Return (x, y) of the center of cell containing provided text 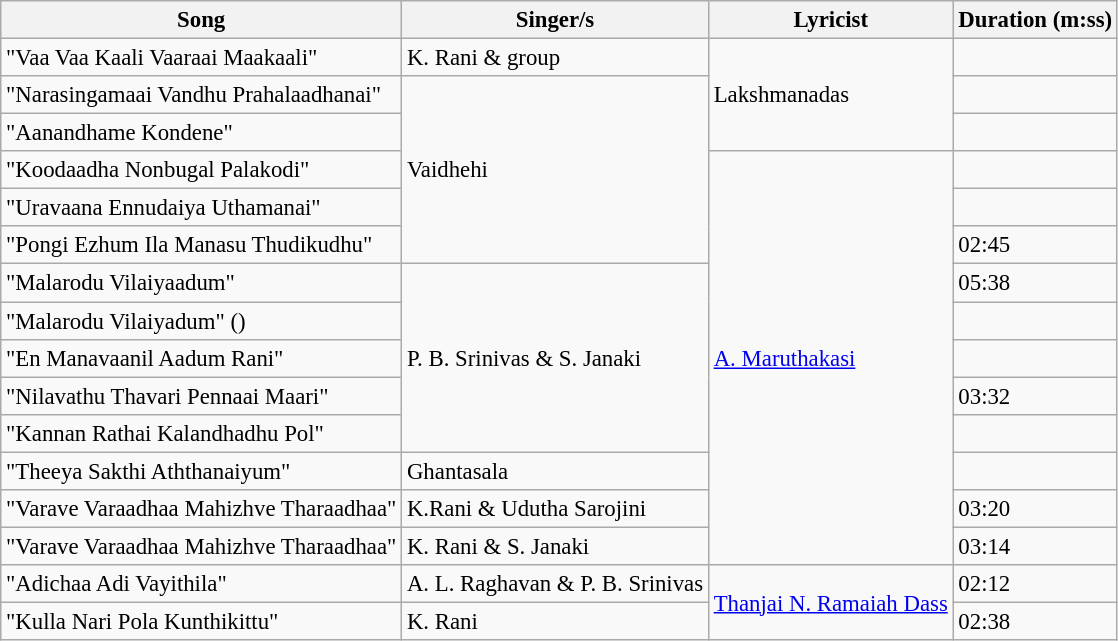
03:20 (1035, 509)
"Narasingamaai Vandhu Prahalaadhanai" (202, 95)
"Vaa Vaa Kaali Vaaraai Maakaali" (202, 58)
K. Rani & S. Janaki (556, 546)
A. L. Raghavan & P. B. Srinivas (556, 584)
02:12 (1035, 584)
"Malarodu Vilaiyaadum" (202, 283)
Vaidhehi (556, 170)
03:32 (1035, 396)
"En Manavaanil Aadum Rani" (202, 358)
P. B. Srinivas & S. Janaki (556, 358)
"Kannan Rathai Kalandhadhu Pol" (202, 433)
"Uravaana Ennudaiya Uthamanai" (202, 208)
"Koodaadha Nonbugal Palakodi" (202, 170)
Duration (m:ss) (1035, 20)
"Kulla Nari Pola Kunthikittu" (202, 621)
Lyricist (830, 20)
K. Rani & group (556, 58)
"Adichaa Adi Vayithila" (202, 584)
A. Maruthakasi (830, 358)
05:38 (1035, 283)
Thanjai N. Ramaiah Dass (830, 602)
"Theeya Sakthi Aththanaiyum" (202, 471)
"Pongi Ezhum Ila Manasu Thudikudhu" (202, 245)
"Malarodu Vilaiyadum" () (202, 321)
Ghantasala (556, 471)
Lakshmanadas (830, 96)
"Nilavathu Thavari Pennaai Maari" (202, 396)
K. Rani (556, 621)
"Aanandhame Kondene" (202, 133)
02:45 (1035, 245)
03:14 (1035, 546)
Singer/s (556, 20)
Song (202, 20)
K.Rani & Udutha Sarojini (556, 509)
02:38 (1035, 621)
